Search for the cell housing the specified text and yield its (x, y) center coordinate. 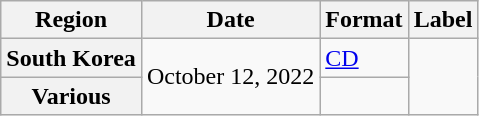
October 12, 2022 (230, 77)
South Korea (72, 58)
CD (364, 58)
Date (230, 20)
Label (443, 20)
Various (72, 96)
Format (364, 20)
Region (72, 20)
